Scan for the cell matching the given text and deliver its (X, Y) coordinate at center. 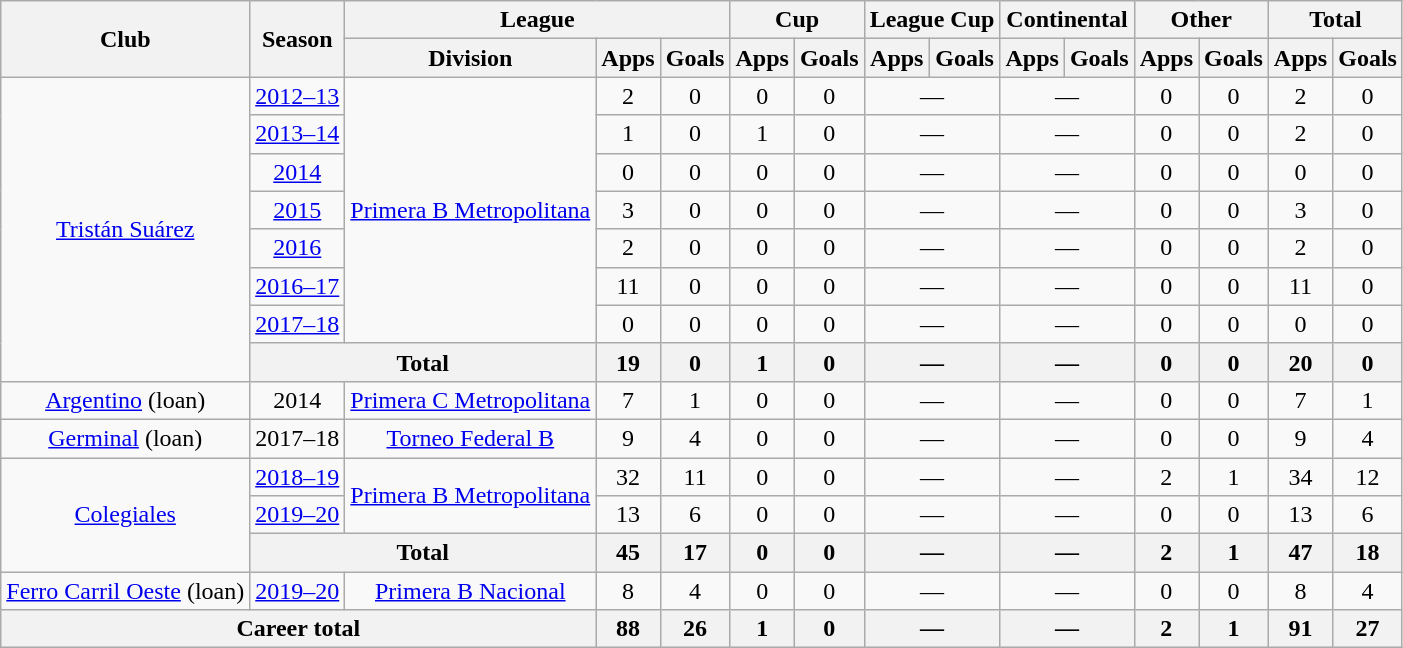
45 (628, 553)
20 (1300, 362)
Primera B Nacional (470, 591)
Primera C Metropolitana (470, 400)
League Cup (932, 20)
Season (298, 39)
Colegiales (126, 515)
Club (126, 39)
91 (1300, 629)
47 (1300, 553)
27 (1368, 629)
Division (470, 58)
34 (1300, 477)
Other (1201, 20)
Torneo Federal B (470, 438)
88 (628, 629)
12 (1368, 477)
Germinal (loan) (126, 438)
Continental (1067, 20)
17 (695, 553)
32 (628, 477)
18 (1368, 553)
Cup (797, 20)
2016 (298, 248)
Argentino (loan) (126, 400)
League (538, 20)
Career total (298, 629)
2018–19 (298, 477)
Ferro Carril Oeste (loan) (126, 591)
2013–14 (298, 134)
26 (695, 629)
2016–17 (298, 286)
2012–13 (298, 96)
Tristán Suárez (126, 229)
2015 (298, 210)
19 (628, 362)
